Capture the cell that displays the provided text and extract its [x, y] central coordinate. 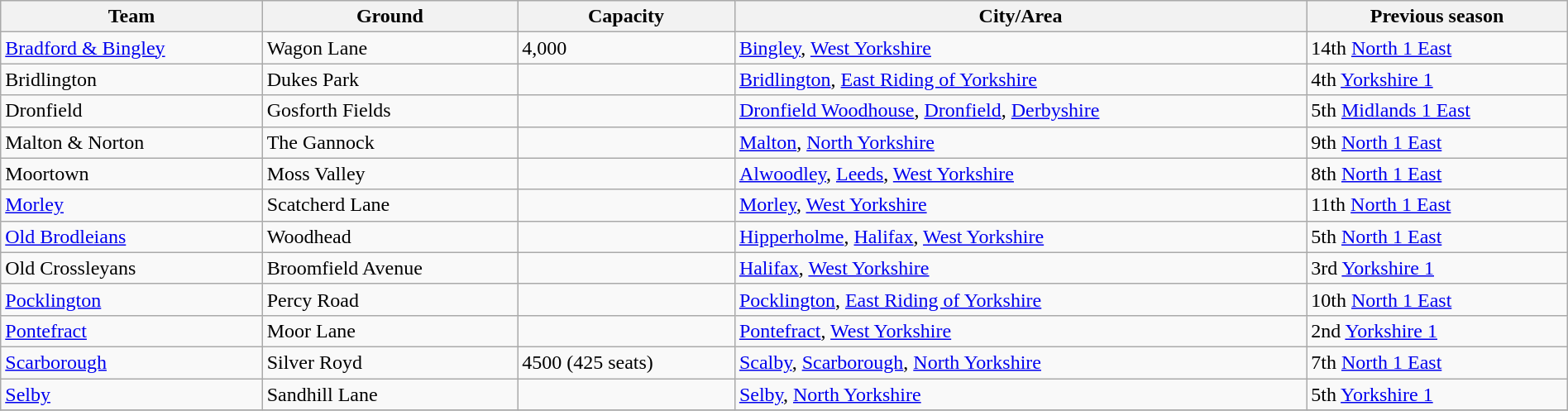
8th North 1 East [1437, 174]
4th Yorkshire 1 [1437, 79]
Team [131, 17]
Selby, North Yorkshire [1021, 394]
Moortown [131, 174]
Sandhill Lane [390, 394]
Moor Lane [390, 331]
The Gannock [390, 142]
5th Midlands 1 East [1437, 111]
Pocklington, East Riding of Yorkshire [1021, 299]
Bridlington [131, 79]
Woodhead [390, 237]
Percy Road [390, 299]
2nd Yorkshire 1 [1437, 331]
Bridlington, East Riding of Yorkshire [1021, 79]
5th North 1 East [1437, 237]
Gosforth Fields [390, 111]
Pocklington [131, 299]
City/Area [1021, 17]
Morley, West Yorkshire [1021, 205]
Broomfield Avenue [390, 268]
Malton & Norton [131, 142]
Old Crossleyans [131, 268]
Wagon Lane [390, 48]
Selby [131, 394]
Morley [131, 205]
5th Yorkshire 1 [1437, 394]
9th North 1 East [1437, 142]
14th North 1 East [1437, 48]
Pontefract, West Yorkshire [1021, 331]
Bradford & Bingley [131, 48]
Previous season [1437, 17]
Silver Royd [390, 362]
Scarborough [131, 362]
4500 (425 seats) [627, 362]
3rd Yorkshire 1 [1437, 268]
Dronfield [131, 111]
11th North 1 East [1437, 205]
Moss Valley [390, 174]
Scalby, Scarborough, North Yorkshire [1021, 362]
Old Brodleians [131, 237]
Alwoodley, Leeds, West Yorkshire [1021, 174]
Dukes Park [390, 79]
Hipperholme, Halifax, West Yorkshire [1021, 237]
4,000 [627, 48]
Dronfield Woodhouse, Dronfield, Derbyshire [1021, 111]
Bingley, West Yorkshire [1021, 48]
Ground [390, 17]
10th North 1 East [1437, 299]
Capacity [627, 17]
Pontefract [131, 331]
Scatcherd Lane [390, 205]
Halifax, West Yorkshire [1021, 268]
7th North 1 East [1437, 362]
Malton, North Yorkshire [1021, 142]
